Search for the cell housing the specified text and yield its [X, Y] center coordinate. 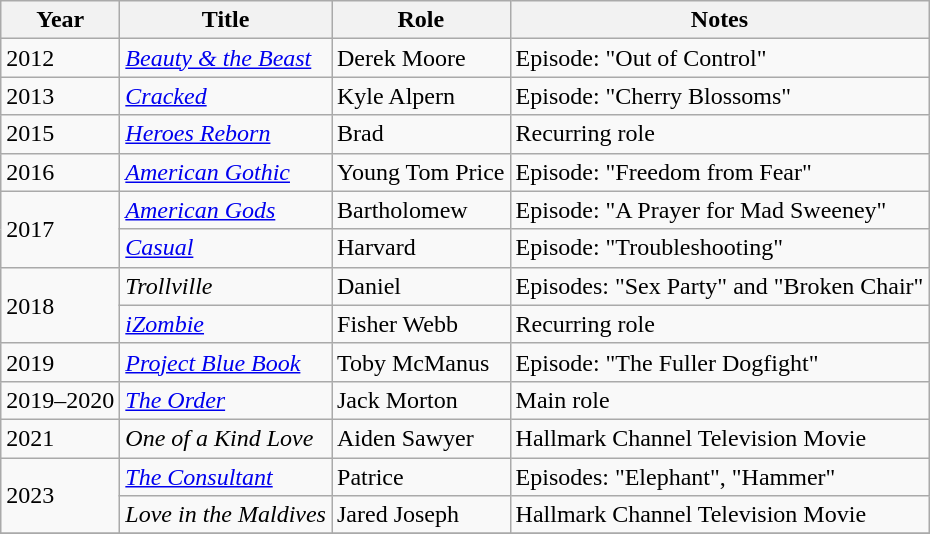
Heroes Reborn [226, 134]
Project Blue Book [226, 362]
Toby McManus [422, 362]
Brad [422, 134]
Episodes: "Elephant", "Hammer" [720, 477]
Patrice [422, 477]
2019–2020 [60, 400]
Trollville [226, 286]
Main role [720, 400]
Daniel [422, 286]
2023 [60, 496]
The Consultant [226, 477]
Episode: "A Prayer for Mad Sweeney" [720, 210]
Year [60, 20]
Episode: "Out of Control" [720, 58]
2013 [60, 96]
American Gods [226, 210]
2018 [60, 305]
Title [226, 20]
Love in the Maldives [226, 515]
Episode: "Troubleshooting" [720, 248]
Fisher Webb [422, 324]
Notes [720, 20]
One of a Kind Love [226, 438]
Casual [226, 248]
The Order [226, 400]
Cracked [226, 96]
Jack Morton [422, 400]
Derek Moore [422, 58]
Kyle Alpern [422, 96]
Episode: "Cherry Blossoms" [720, 96]
Aiden Sawyer [422, 438]
Episode: "The Fuller Dogfight" [720, 362]
2012 [60, 58]
Young Tom Price [422, 172]
Jared Joseph [422, 515]
Episode: "Freedom from Fear" [720, 172]
Role [422, 20]
2015 [60, 134]
Episodes: "Sex Party" and "Broken Chair" [720, 286]
2019 [60, 362]
American Gothic [226, 172]
iZombie [226, 324]
2016 [60, 172]
2021 [60, 438]
Harvard [422, 248]
2017 [60, 229]
Bartholomew [422, 210]
Beauty & the Beast [226, 58]
